Locate the cell with the specified text and output its [X, Y] center coordinate. 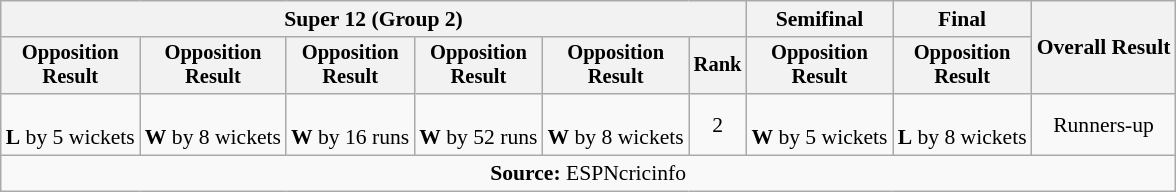
Semifinal [819, 19]
Runners-up [1104, 124]
Source: ESPNcricinfo [588, 174]
L by 5 wickets [70, 124]
Super 12 (Group 2) [374, 19]
Final [962, 19]
Overall Result [1104, 48]
L by 8 wickets [962, 124]
2 [718, 124]
W by 16 runs [350, 124]
W by 52 runs [478, 124]
Rank [718, 66]
W by 5 wickets [819, 124]
